Provide the [X, Y] coordinate of the cell's center where the given text is located.  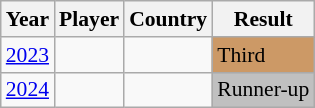
Runner-up [263, 90]
Country [168, 19]
Result [263, 19]
2023 [28, 55]
Third [263, 55]
2024 [28, 90]
Year [28, 19]
Player [89, 19]
